Search for the cell housing the specified text and yield its [x, y] center coordinate. 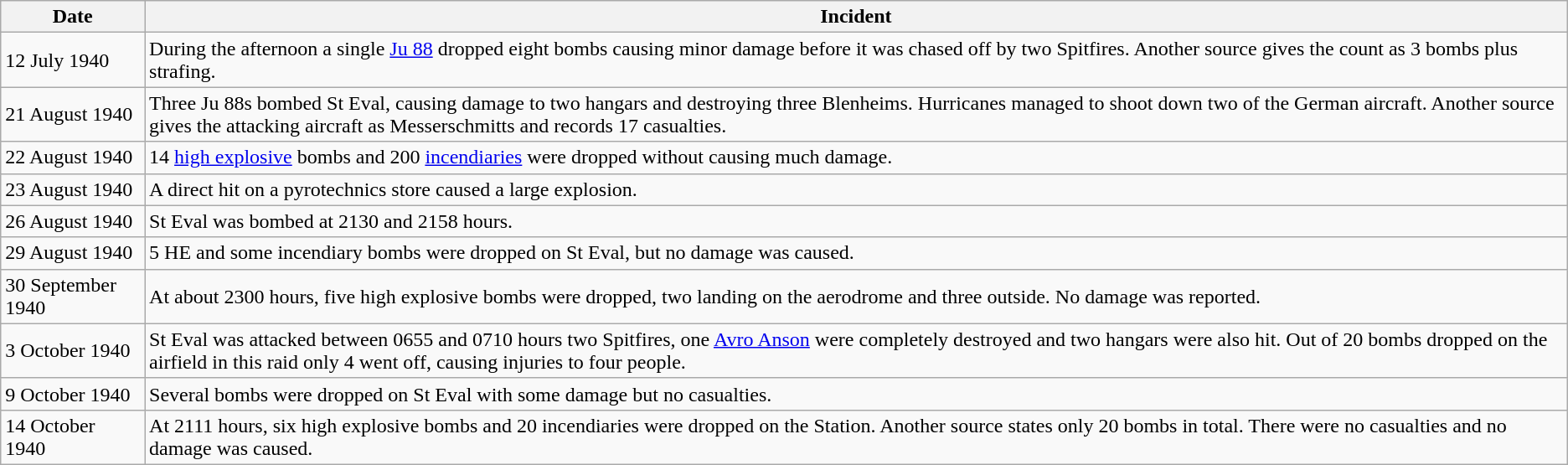
23 August 1940 [73, 189]
5 HE and some incendiary bombs were dropped on St Eval, but no damage was caused. [856, 253]
22 August 1940 [73, 158]
9 October 1940 [73, 394]
26 August 1940 [73, 221]
A direct hit on a pyrotechnics store caused a large explosion. [856, 189]
At about 2300 hours, five high explosive bombs were dropped, two landing on the aerodrome and three outside. No damage was reported. [856, 297]
St Eval was bombed at 2130 and 2158 hours. [856, 221]
14 high explosive bombs and 200 incendiaries were dropped without causing much damage. [856, 158]
Date [73, 17]
21 August 1940 [73, 114]
Incident [856, 17]
30 September 1940 [73, 297]
29 August 1940 [73, 253]
Several bombs were dropped on St Eval with some damage but no casualties. [856, 394]
14 October 1940 [73, 437]
12 July 1940 [73, 60]
3 October 1940 [73, 350]
